Detect which cell encompasses the target text, then output its (x, y) center coordinate. 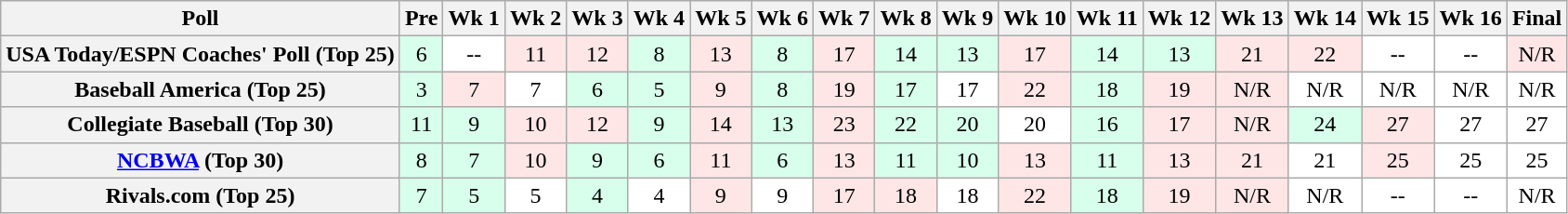
Wk 4 (659, 19)
Wk 16 (1470, 19)
3 (422, 89)
24 (1325, 125)
Wk 12 (1179, 19)
Wk 10 (1035, 19)
Rivals.com (Top 25) (201, 195)
Wk 3 (597, 19)
Wk 8 (906, 19)
Wk 5 (721, 19)
16 (1107, 125)
Poll (201, 19)
Wk 15 (1398, 19)
Wk 7 (843, 19)
Collegiate Baseball (Top 30) (201, 125)
Wk 2 (535, 19)
NCBWA (Top 30) (201, 160)
Wk 6 (782, 19)
Pre (422, 19)
Baseball America (Top 25) (201, 89)
Wk 1 (474, 19)
Wk 9 (967, 19)
Wk 11 (1107, 19)
Wk 14 (1325, 19)
Wk 13 (1252, 19)
Final (1536, 19)
USA Today/ESPN Coaches' Poll (Top 25) (201, 54)
23 (843, 125)
